From the cell containing the given text, extract its center point as [X, Y] coordinate. 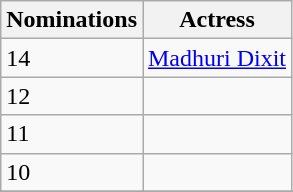
12 [72, 96]
14 [72, 58]
11 [72, 134]
Nominations [72, 20]
Madhuri Dixit [216, 58]
Actress [216, 20]
10 [72, 172]
